Extract the [X, Y] coordinate from the center of the cell holding the provided text.  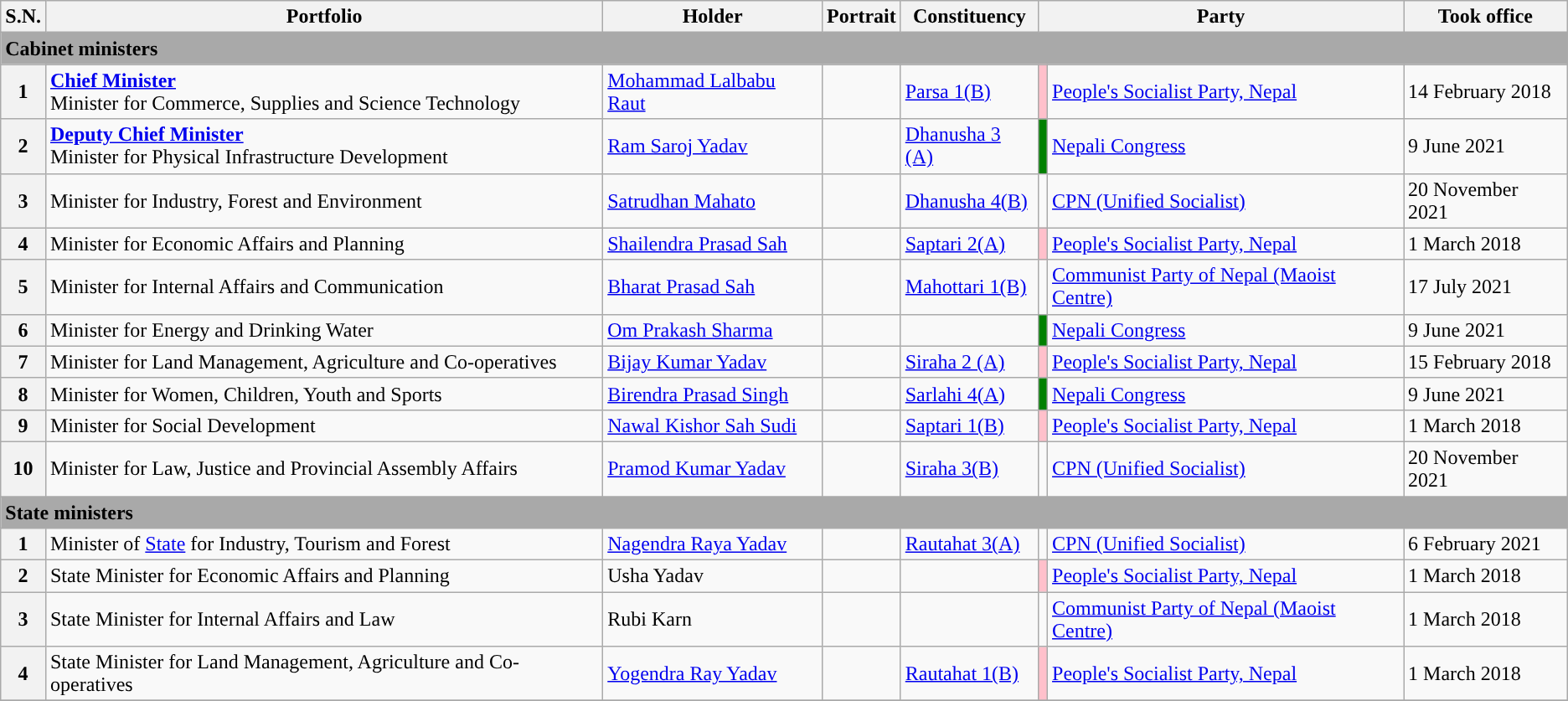
Chief MinisterMinister for Commerce, Supplies and Science Technology [323, 92]
8 [23, 394]
Saptari 1(B) [969, 425]
State Minister for Internal Affairs and Law [323, 620]
Minister for Internal Affairs and Communication [323, 286]
6 [23, 330]
7 [23, 362]
Saptari 2(A) [969, 244]
Portfolio [323, 17]
Siraha 2 (A) [969, 362]
Mohammad Lalbabu Raut [713, 92]
Pramod Kumar Yadav [713, 469]
Minister for Social Development [323, 425]
Nawal Kishor Sah Sudi [713, 425]
Rubi Karn [713, 620]
Ram Saroj Yadav [713, 146]
Dhanusha 3 (A) [969, 146]
Dhanusha 4(B) [969, 201]
State Minister for Economic Affairs and Planning [323, 576]
Took office [1486, 17]
Mahottari 1(B) [969, 286]
Bijay Kumar Yadav [713, 362]
9 [23, 425]
Minister for Industry, Forest and Environment [323, 201]
Rautahat 3(A) [969, 544]
Minister for Economic Affairs and Planning [323, 244]
Usha Yadav [713, 576]
Portrait [862, 17]
Yogendra Ray Yadav [713, 673]
Minister of State for Industry, Tourism and Forest [323, 544]
10 [23, 469]
Minister for Energy and Drinking Water [323, 330]
Parsa 1(B) [969, 92]
State ministers [784, 512]
Constituency [969, 17]
Sarlahi 4(A) [969, 394]
Siraha 3(B) [969, 469]
Deputy Chief MinisterMinister for Physical Infrastructure Development [323, 146]
14 February 2018 [1486, 92]
Om Prakash Sharma [713, 330]
Cabinet ministers [784, 49]
Rautahat 1(B) [969, 673]
Minister for Women, Children, Youth and Sports [323, 394]
Party [1220, 17]
Nagendra Raya Yadav [713, 544]
Holder [713, 17]
6 February 2021 [1486, 544]
State Minister for Land Management, Agriculture and Co-operatives [323, 673]
Bharat Prasad Sah [713, 286]
S.N. [23, 17]
17 July 2021 [1486, 286]
Minister for Law, Justice and Provincial Assembly Affairs [323, 469]
Minister for Land Management, Agriculture and Co-operatives [323, 362]
5 [23, 286]
15 February 2018 [1486, 362]
Shailendra Prasad Sah [713, 244]
Birendra Prasad Singh [713, 394]
Satrudhan Mahato [713, 201]
